Extract the [x, y] coordinate from the center of the cell holding the provided text.  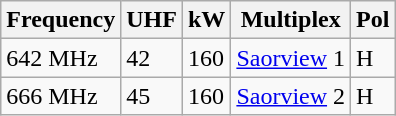
UHF [152, 20]
Saorview 1 [291, 58]
666 MHz [61, 96]
Saorview 2 [291, 96]
Frequency [61, 20]
42 [152, 58]
642 MHz [61, 58]
kW [206, 20]
Multiplex [291, 20]
45 [152, 96]
Pol [373, 20]
